Provide the [x, y] coordinate of the cell's center where the given text is located.  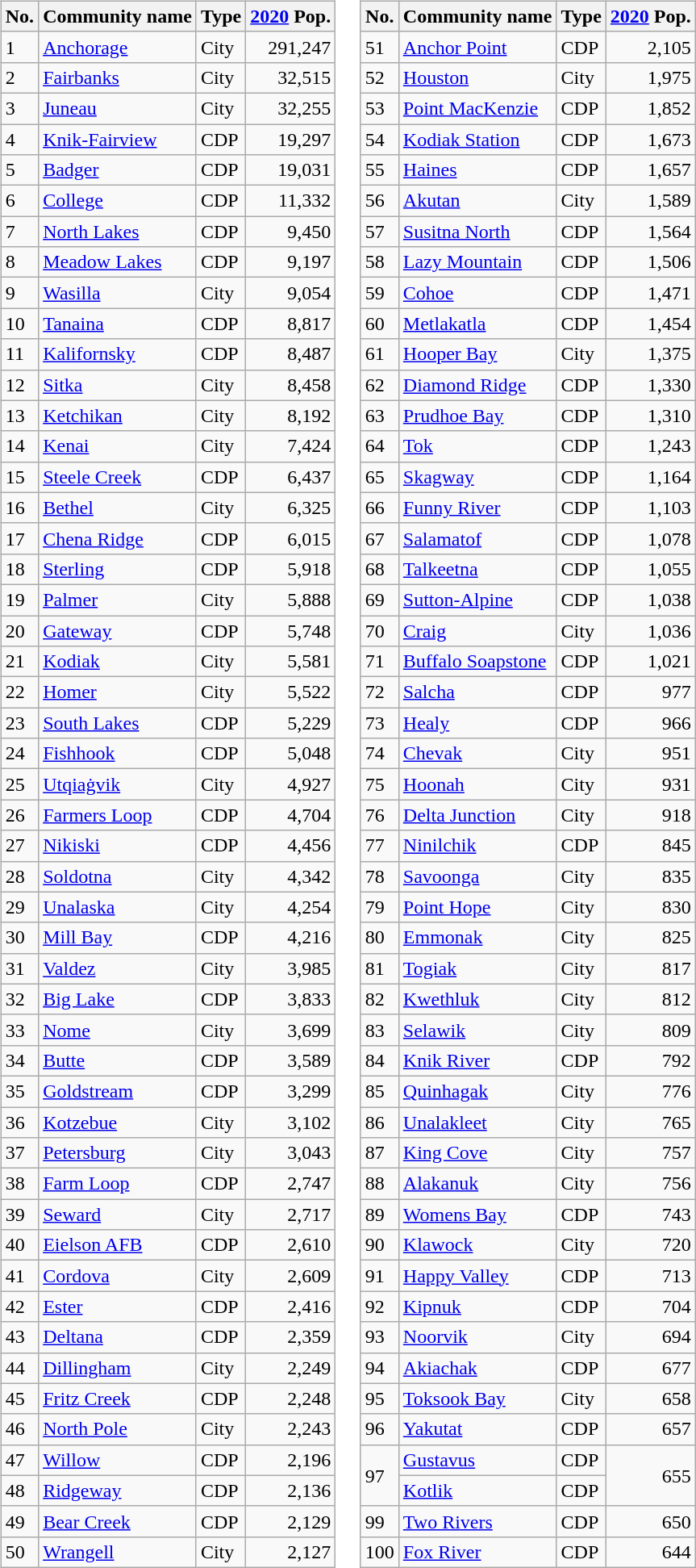
19 [19, 600]
27 [19, 846]
2,416 [290, 1307]
Butte [118, 1060]
12 [19, 385]
Homer [118, 692]
Savoonga [477, 876]
Hooper Bay [477, 354]
Noorvik [477, 1337]
6,325 [290, 508]
5 [19, 170]
Kotlik [477, 1491]
25 [19, 784]
32 [19, 999]
765 [650, 1123]
59 [379, 293]
60 [379, 324]
2,249 [290, 1368]
Yakutat [477, 1429]
756 [650, 1184]
Kipnuk [477, 1307]
91 [379, 1276]
658 [650, 1399]
70 [379, 630]
South Lakes [118, 723]
Big Lake [118, 999]
Happy Valley [477, 1276]
81 [379, 968]
Tanaina [118, 324]
North Lakes [118, 232]
Cordova [118, 1276]
2 [19, 77]
Ketchikan [118, 416]
Klawock [477, 1245]
Bear Creek [118, 1521]
2,359 [290, 1337]
48 [19, 1491]
50 [19, 1552]
76 [379, 815]
Metlakatla [477, 324]
1,564 [650, 232]
Kwethluk [477, 999]
8,817 [290, 324]
4,704 [290, 815]
Prudhoe Bay [477, 416]
Unalakleet [477, 1123]
Buffalo Soapstone [477, 662]
23 [19, 723]
1,038 [650, 600]
Point Hope [477, 907]
31 [19, 968]
Chevak [477, 754]
Selawik [477, 1030]
68 [379, 569]
63 [379, 416]
720 [650, 1245]
69 [379, 600]
951 [650, 754]
757 [650, 1153]
694 [650, 1337]
9,197 [290, 262]
Quinhagak [477, 1091]
Sutton-Alpine [477, 600]
8,192 [290, 416]
1,103 [650, 508]
79 [379, 907]
Kodiak [118, 662]
87 [379, 1153]
2,196 [290, 1460]
Fishhook [118, 754]
Susitna North [477, 232]
55 [379, 170]
4,254 [290, 907]
Haines [477, 170]
4,456 [290, 846]
Fox River [477, 1552]
Knik-Fairview [118, 140]
26 [19, 815]
38 [19, 1184]
Houston [477, 77]
100 [379, 1552]
99 [379, 1521]
Hoonah [477, 784]
966 [650, 723]
45 [19, 1399]
32,515 [290, 77]
Womens Bay [477, 1215]
44 [19, 1368]
817 [650, 968]
89 [379, 1215]
92 [379, 1307]
Seward [118, 1215]
2,129 [290, 1521]
Akiachak [477, 1368]
28 [19, 876]
835 [650, 876]
2,610 [290, 1245]
20 [19, 630]
931 [650, 784]
8,487 [290, 354]
82 [379, 999]
Juneau [118, 108]
Fritz Creek [118, 1399]
Bethel [118, 508]
Petersburg [118, 1153]
83 [379, 1030]
6,437 [290, 477]
97 [379, 1475]
9 [19, 293]
54 [379, 140]
8,458 [290, 385]
Chena Ridge [118, 538]
Two Rivers [477, 1521]
7,424 [290, 446]
Salcha [477, 692]
9,054 [290, 293]
30 [19, 938]
5,522 [290, 692]
830 [650, 907]
62 [379, 385]
Unalaska [118, 907]
Kalifornsky [118, 354]
Soldotna [118, 876]
5,048 [290, 754]
10 [19, 324]
1,657 [650, 170]
Anchorage [118, 47]
Anchor Point [477, 47]
Steele Creek [118, 477]
51 [379, 47]
1,078 [650, 538]
Salamatof [477, 538]
86 [379, 1123]
6 [19, 201]
3,043 [290, 1153]
Nome [118, 1030]
776 [650, 1091]
Funny River [477, 508]
Knik River [477, 1060]
713 [650, 1276]
809 [650, 1030]
3,833 [290, 999]
Eielson AFB [118, 1245]
88 [379, 1184]
2,609 [290, 1276]
Meadow Lakes [118, 262]
Farm Loop [118, 1184]
1 [19, 47]
4,927 [290, 784]
918 [650, 815]
13 [19, 416]
Akutan [477, 201]
3,985 [290, 968]
1,589 [650, 201]
977 [650, 692]
66 [379, 508]
11,332 [290, 201]
Willow [118, 1460]
Lazy Mountain [477, 262]
650 [650, 1521]
Deltana [118, 1337]
Healy [477, 723]
5,888 [290, 600]
Kodiak Station [477, 140]
Nikiski [118, 846]
34 [19, 1060]
Wasilla [118, 293]
4,216 [290, 938]
22 [19, 692]
5,918 [290, 569]
Delta Junction [477, 815]
94 [379, 1368]
36 [19, 1123]
677 [650, 1368]
Gateway [118, 630]
1,506 [650, 262]
Ninilchik [477, 846]
24 [19, 754]
1,310 [650, 416]
3,299 [290, 1091]
1,673 [650, 140]
80 [379, 938]
47 [19, 1460]
Diamond Ridge [477, 385]
41 [19, 1276]
Cohoe [477, 293]
Emmonak [477, 938]
2,136 [290, 1491]
8 [19, 262]
3,102 [290, 1123]
84 [379, 1060]
72 [379, 692]
35 [19, 1091]
Valdez [118, 968]
657 [650, 1429]
Craig [477, 630]
3 [19, 108]
Mill Bay [118, 938]
58 [379, 262]
71 [379, 662]
845 [650, 846]
825 [650, 938]
42 [19, 1307]
56 [379, 201]
40 [19, 1245]
5,748 [290, 630]
61 [379, 354]
46 [19, 1429]
655 [650, 1475]
2,105 [650, 47]
Sitka [118, 385]
Toksook Bay [477, 1399]
95 [379, 1399]
2,127 [290, 1552]
King Cove [477, 1153]
78 [379, 876]
Farmers Loop [118, 815]
4,342 [290, 876]
Gustavus [477, 1460]
18 [19, 569]
Kotzebue [118, 1123]
77 [379, 846]
Sterling [118, 569]
14 [19, 446]
1,375 [650, 354]
North Pole [118, 1429]
57 [379, 232]
1,852 [650, 108]
Skagway [477, 477]
7 [19, 232]
3,589 [290, 1060]
1,471 [650, 293]
49 [19, 1521]
37 [19, 1153]
11 [19, 354]
291,247 [290, 47]
74 [379, 754]
9,450 [290, 232]
Alakanuk [477, 1184]
52 [379, 77]
43 [19, 1337]
21 [19, 662]
792 [650, 1060]
Badger [118, 170]
1,164 [650, 477]
Palmer [118, 600]
1,975 [650, 77]
1,454 [650, 324]
743 [650, 1215]
1,036 [650, 630]
53 [379, 108]
16 [19, 508]
67 [379, 538]
Togiak [477, 968]
Ester [118, 1307]
1,021 [650, 662]
Kenai [118, 446]
Fairbanks [118, 77]
Goldstream [118, 1091]
College [118, 201]
29 [19, 907]
2,717 [290, 1215]
73 [379, 723]
644 [650, 1552]
Talkeetna [477, 569]
39 [19, 1215]
3,699 [290, 1030]
5,581 [290, 662]
Dillingham [118, 1368]
75 [379, 784]
32,255 [290, 108]
1,055 [650, 569]
Wrangell [118, 1552]
6,015 [290, 538]
Ridgeway [118, 1491]
704 [650, 1307]
64 [379, 446]
85 [379, 1091]
96 [379, 1429]
Utqiaġvik [118, 784]
2,747 [290, 1184]
1,330 [650, 385]
2,248 [290, 1399]
65 [379, 477]
1,243 [650, 446]
19,031 [290, 170]
Point MacKenzie [477, 108]
812 [650, 999]
Tok [477, 446]
5,229 [290, 723]
17 [19, 538]
19,297 [290, 140]
93 [379, 1337]
90 [379, 1245]
2,243 [290, 1429]
33 [19, 1030]
15 [19, 477]
4 [19, 140]
